Determine the [X, Y] coordinate at the center of the cell enclosing the given text.  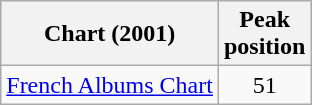
French Albums Chart [110, 85]
Peakposition [264, 34]
Chart (2001) [110, 34]
51 [264, 85]
